Output the (x, y) coordinate of the center of the cell containing the given text.  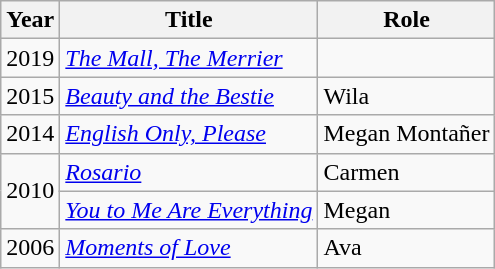
2006 (30, 248)
Beauty and the Bestie (189, 96)
Year (30, 20)
Megan (406, 210)
Rosario (189, 172)
2015 (30, 96)
You to Me Are Everything (189, 210)
Megan Montañer (406, 134)
Wila (406, 96)
Moments of Love (189, 248)
Role (406, 20)
Carmen (406, 172)
2010 (30, 191)
Ava (406, 248)
2019 (30, 58)
English Only, Please (189, 134)
2014 (30, 134)
The Mall, The Merrier (189, 58)
Title (189, 20)
